From the cell containing the given text, extract its center point as (x, y) coordinate. 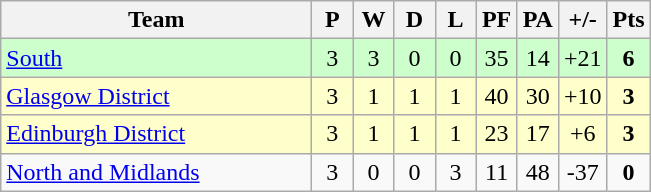
+/- (582, 20)
PF (496, 20)
Pts (628, 20)
+21 (582, 58)
Edinburgh District (156, 134)
PA (538, 20)
40 (496, 96)
23 (496, 134)
14 (538, 58)
D (414, 20)
6 (628, 58)
P (332, 20)
-37 (582, 172)
W (374, 20)
17 (538, 134)
48 (538, 172)
30 (538, 96)
North and Midlands (156, 172)
South (156, 58)
Glasgow District (156, 96)
L (456, 20)
35 (496, 58)
Team (156, 20)
+10 (582, 96)
+6 (582, 134)
11 (496, 172)
